Detect which cell encompasses the target text, then output its [X, Y] center coordinate. 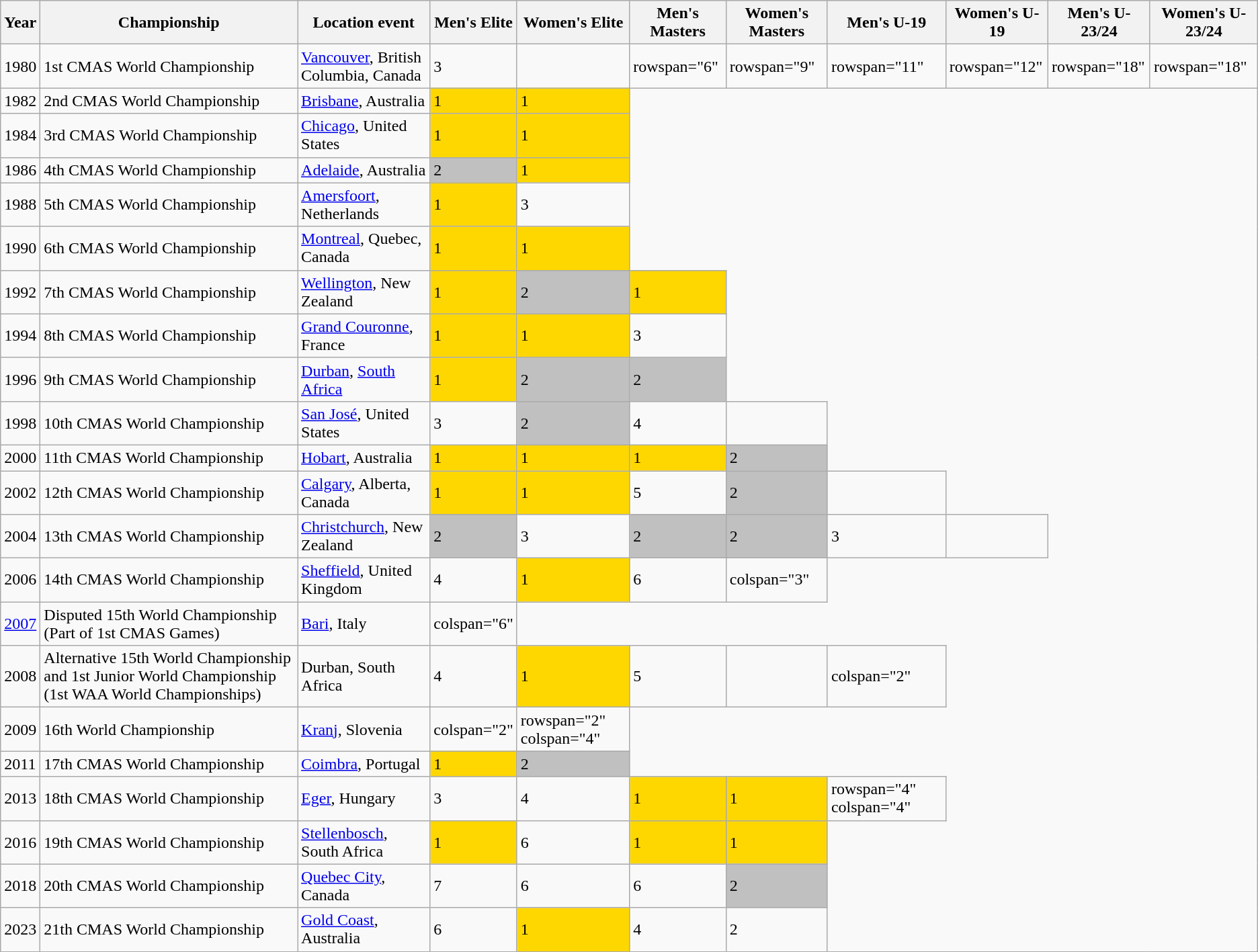
18th CMAS World Championship [169, 798]
11th CMAS World Championship [169, 458]
4th CMAS World Championship [169, 170]
Men's Elite [474, 23]
Quebec City, Canada [364, 885]
16th World Championship [169, 730]
rowspan="9" [777, 66]
17th CMAS World Championship [169, 764]
2007 [20, 623]
Year [20, 23]
Alternative 15th World Championship and 1st Junior World Championship (1st WAA World Championships) [169, 677]
20th CMAS World Championship [169, 885]
Grand Couronne, France [364, 336]
2016 [20, 842]
rowspan="11" [886, 66]
rowspan="12" [997, 66]
Wellington, New Zealand [364, 292]
1998 [20, 423]
1990 [20, 249]
1984 [20, 136]
colspan="6" [474, 623]
1992 [20, 292]
2002 [20, 492]
Christchurch, New Zealand [364, 536]
2023 [20, 930]
Women's U-23/24 [1204, 23]
7th CMAS World Championship [169, 292]
1988 [20, 204]
13th CMAS World Championship [169, 536]
1986 [20, 170]
Bari, Italy [364, 623]
Sheffield, United Kingdom [364, 580]
Adelaide, Australia [364, 170]
Championship [169, 23]
Location event [364, 23]
Hobart, Australia [364, 458]
3rd CMAS World Championship [169, 136]
Chicago, United States [364, 136]
Brisbane, Australia [364, 101]
2000 [20, 458]
1st CMAS World Championship [169, 66]
Coimbra, Portugal [364, 764]
colspan="3" [777, 580]
1996 [20, 379]
7 [474, 885]
rowspan="6" [677, 66]
Eger, Hungary [364, 798]
Men's U-23/24 [1099, 23]
rowspan="2" colspan="4" [573, 730]
Kranj, Slovenia [364, 730]
1982 [20, 101]
Stellenbosch, South Africa [364, 842]
2011 [20, 764]
Women's Elite [573, 23]
Amersfoort, Netherlands [364, 204]
Vancouver, British Columbia, Canada [364, 66]
21th CMAS World Championship [169, 930]
1994 [20, 336]
5th CMAS World Championship [169, 204]
2018 [20, 885]
2006 [20, 580]
Women's U-19 [997, 23]
Women's Masters [777, 23]
6th CMAS World Championship [169, 249]
Gold Coast, Australia [364, 930]
2008 [20, 677]
2013 [20, 798]
rowspan="4" colspan="4" [886, 798]
2004 [20, 536]
9th CMAS World Championship [169, 379]
Men's Masters [677, 23]
1980 [20, 66]
Men's U-19 [886, 23]
Calgary, Alberta, Canada [364, 492]
8th CMAS World Championship [169, 336]
10th CMAS World Championship [169, 423]
19th CMAS World Championship [169, 842]
2009 [20, 730]
12th CMAS World Championship [169, 492]
San José, United States [364, 423]
Montreal, Quebec, Canada [364, 249]
Disputed 15th World Championship (Part of 1st CMAS Games) [169, 623]
2nd CMAS World Championship [169, 101]
14th CMAS World Championship [169, 580]
